Return the (x, y) coordinate for the center point of the cell that contains the specified text.  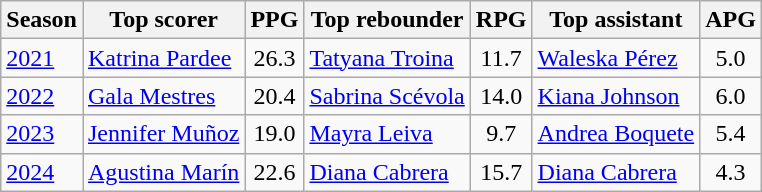
5.0 (731, 58)
Top scorer (163, 20)
Jennifer Muñoz (163, 134)
Tatyana Troina (387, 58)
Mayra Leiva (387, 134)
22.6 (274, 172)
20.4 (274, 96)
5.4 (731, 134)
4.3 (731, 172)
Katrina Pardee (163, 58)
11.7 (501, 58)
Kiana Johnson (616, 96)
2022 (42, 96)
19.0 (274, 134)
6.0 (731, 96)
Agustina Marín (163, 172)
RPG (501, 20)
9.7 (501, 134)
Gala Mestres (163, 96)
Top assistant (616, 20)
15.7 (501, 172)
Andrea Boquete (616, 134)
2024 (42, 172)
Sabrina Scévola (387, 96)
2021 (42, 58)
14.0 (501, 96)
APG (731, 20)
26.3 (274, 58)
Top rebounder (387, 20)
Waleska Pérez (616, 58)
Season (42, 20)
2023 (42, 134)
PPG (274, 20)
